Detect which cell encompasses the target text, then output its [x, y] center coordinate. 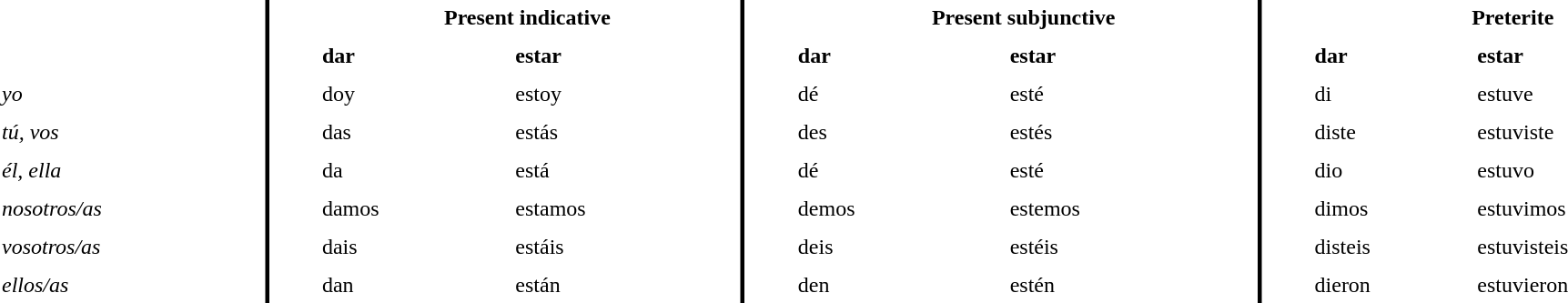
das [411, 133]
dan [411, 286]
estás [624, 133]
dieron [1390, 286]
estáis [624, 247]
doy [411, 95]
dio [1390, 171]
damos [411, 209]
deis [897, 247]
da [411, 171]
diste [1390, 133]
están [624, 286]
estéis [1130, 247]
des [897, 133]
dimos [1390, 209]
demos [897, 209]
di [1390, 95]
está [624, 171]
estemos [1130, 209]
estamos [624, 209]
disteis [1390, 247]
Present indicative [528, 18]
dais [411, 247]
estén [1130, 286]
den [897, 286]
Present subjunctive [1024, 18]
estoy [624, 95]
estés [1130, 133]
